Provide the (x, y) coordinate of the cell's center where the given text is located.  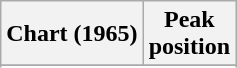
Chart (1965) (72, 34)
Peakposition (189, 34)
